Identify which cell holds the provided text, then report its (x, y) central coordinate. 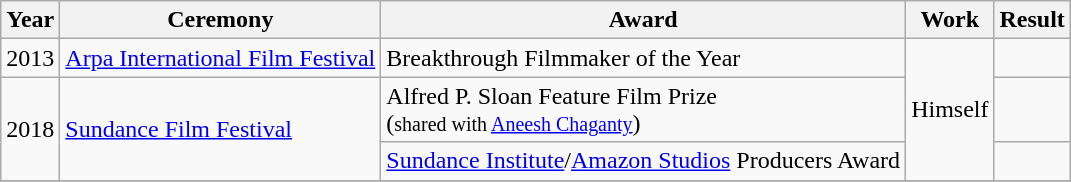
Arpa International Film Festival (220, 58)
Sundance Institute/Amazon Studios Producers Award (644, 161)
Work (950, 20)
Alfred P. Sloan Feature Film Prize(shared with Aneesh Chaganty) (644, 110)
2018 (30, 128)
2013 (30, 58)
Result (1032, 20)
Award (644, 20)
Ceremony (220, 20)
Sundance Film Festival (220, 128)
Year (30, 20)
Breakthrough Filmmaker of the Year (644, 58)
Himself (950, 110)
